Locate the cell with the specified text and output its [X, Y] center coordinate. 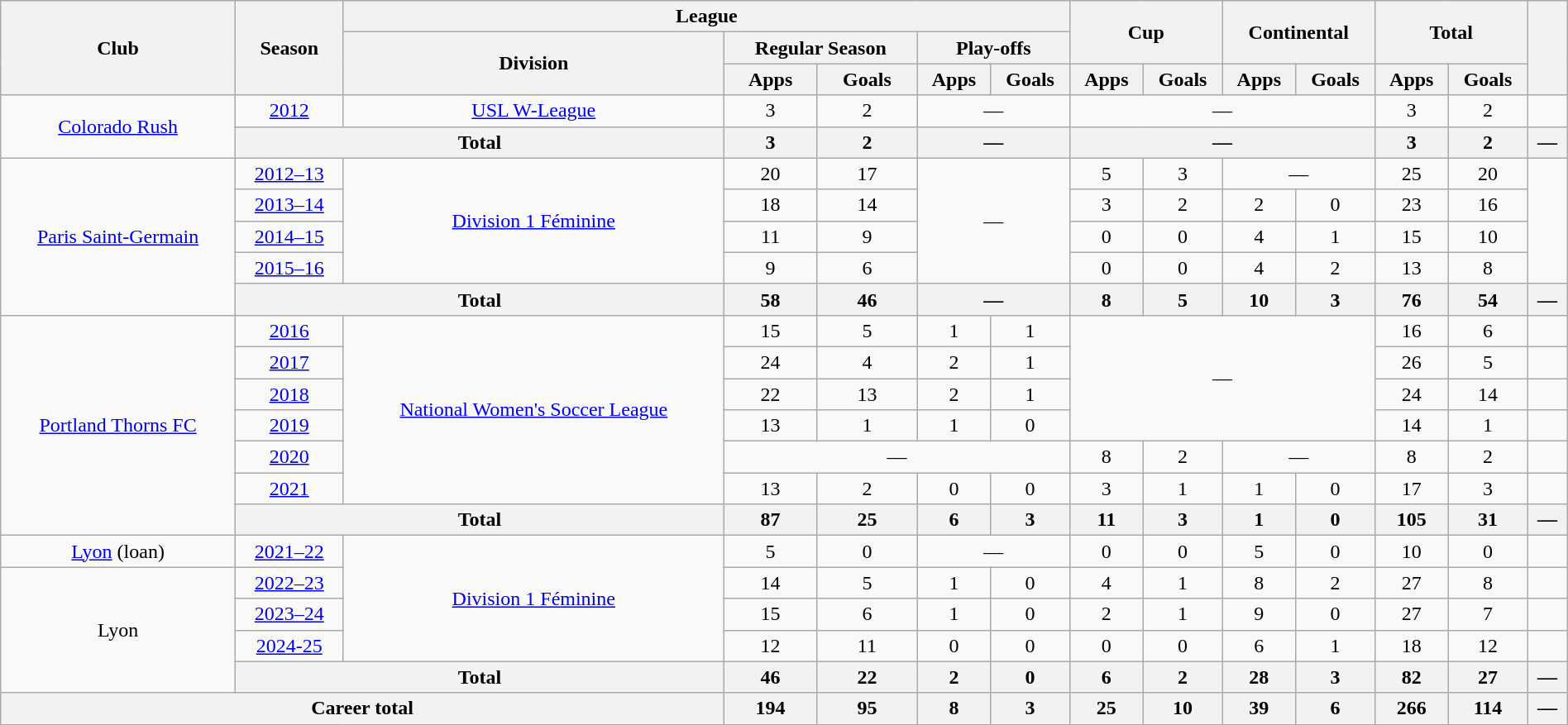
266 [1411, 708]
Paris Saint-Germain [118, 236]
Cup [1146, 32]
2021–22 [289, 551]
2014–15 [289, 236]
Career total [362, 708]
26 [1411, 362]
2016 [289, 331]
Lyon (loan) [118, 551]
Division [533, 64]
2024-25 [289, 646]
2013–14 [289, 205]
Portland Thorns FC [118, 425]
82 [1411, 677]
2023–24 [289, 614]
Regular Season [820, 48]
2012–13 [289, 174]
2012 [289, 111]
76 [1411, 299]
Club [118, 48]
194 [770, 708]
National Women's Soccer League [533, 409]
114 [1488, 708]
87 [770, 520]
58 [770, 299]
54 [1488, 299]
League [706, 17]
2017 [289, 362]
95 [867, 708]
2021 [289, 489]
USL W-League [533, 111]
7 [1488, 614]
28 [1259, 677]
Lyon [118, 630]
23 [1411, 205]
105 [1411, 520]
2020 [289, 457]
2019 [289, 426]
Season [289, 48]
39 [1259, 708]
2015–16 [289, 268]
2022–23 [289, 583]
Colorado Rush [118, 126]
Play-offs [993, 48]
Continental [1298, 32]
2018 [289, 394]
31 [1488, 520]
